Locate the cell with the specified text and output its [x, y] center coordinate. 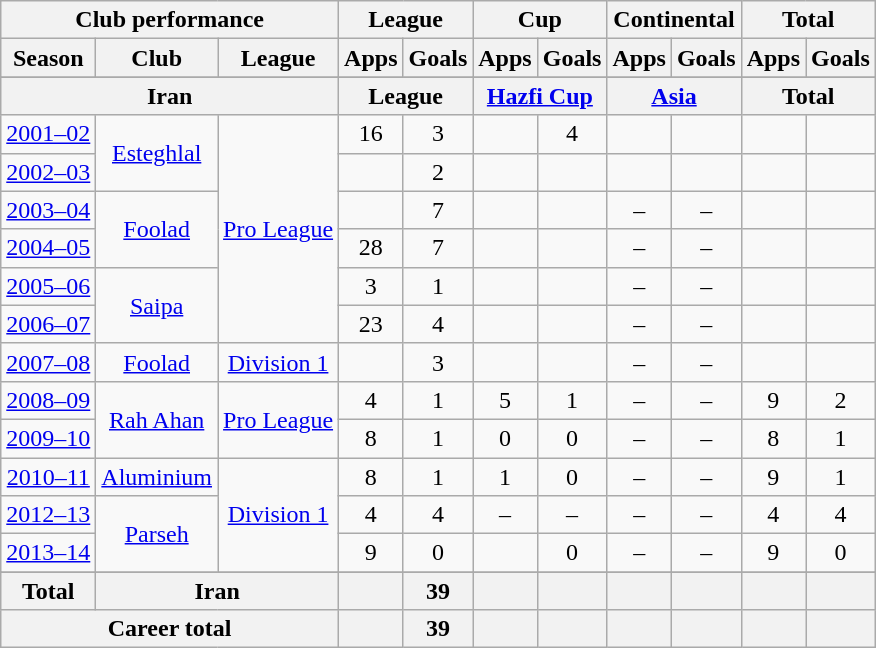
2008–09 [48, 400]
2013–14 [48, 553]
2012–13 [48, 515]
23 [371, 324]
2006–07 [48, 324]
Continental [674, 20]
Rah Ahan [157, 419]
Hazfi Cup [540, 96]
Season [48, 58]
2001–02 [48, 134]
2004–05 [48, 248]
Saipa [157, 305]
2009–10 [48, 438]
16 [371, 134]
2007–08 [48, 362]
Esteghlal [157, 153]
2003–04 [48, 210]
Parseh [157, 534]
Club [157, 58]
Cup [540, 20]
2002–03 [48, 172]
2005–06 [48, 286]
Career total [170, 629]
2010–11 [48, 477]
Aluminium [157, 477]
28 [371, 248]
Asia [674, 96]
Club performance [170, 20]
5 [505, 400]
